Return (x, y) of the center of cell containing provided text 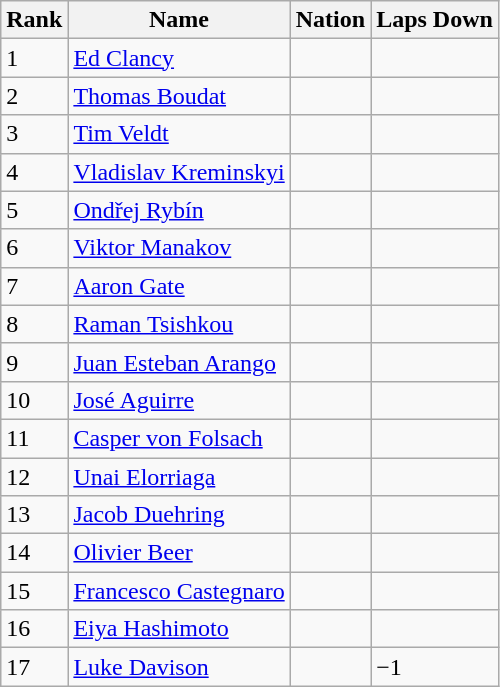
10 (34, 400)
3 (34, 134)
11 (34, 438)
Juan Esteban Arango (179, 362)
José Aguirre (179, 400)
Ed Clancy (179, 58)
Casper von Folsach (179, 438)
Ondřej Rybín (179, 210)
Viktor Manakov (179, 248)
Laps Down (435, 20)
14 (34, 553)
7 (34, 286)
6 (34, 248)
Name (179, 20)
Eiya Hashimoto (179, 629)
1 (34, 58)
Thomas Boudat (179, 96)
−1 (435, 667)
Nation (330, 20)
13 (34, 515)
Jacob Duehring (179, 515)
Francesco Castegnaro (179, 591)
17 (34, 667)
4 (34, 172)
Aaron Gate (179, 286)
Olivier Beer (179, 553)
15 (34, 591)
8 (34, 324)
5 (34, 210)
2 (34, 96)
Raman Tsishkou (179, 324)
Rank (34, 20)
Tim Veldt (179, 134)
Unai Elorriaga (179, 477)
9 (34, 362)
Luke Davison (179, 667)
Vladislav Kreminskyi (179, 172)
16 (34, 629)
12 (34, 477)
